Find where the given text appears and provide that cell's center as [X, Y] coordinate. 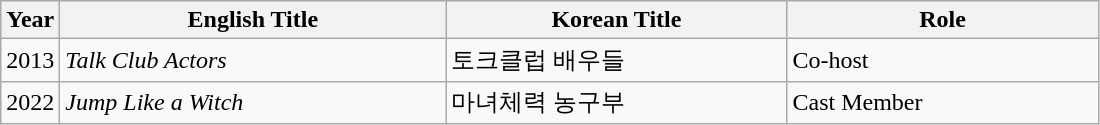
토크클럽 배우들 [616, 60]
English Title [253, 20]
Role [942, 20]
2013 [30, 60]
Co-host [942, 60]
Talk Club Actors [253, 60]
마녀체력 농구부 [616, 102]
Year [30, 20]
Jump Like a Witch [253, 102]
Cast Member [942, 102]
Korean Title [616, 20]
2022 [30, 102]
